Provide the [x, y] coordinate of the cell's center where the given text is located.  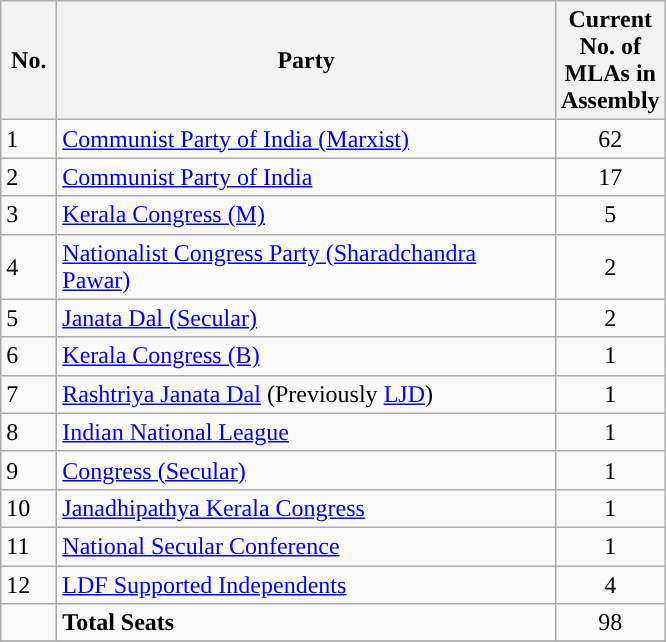
Congress (Secular) [306, 470]
Communist Party of India (Marxist) [306, 139]
National Secular Conference [306, 546]
9 [29, 470]
Current No. of MLAs in Assembly [610, 60]
Kerala Congress (M) [306, 215]
3 [29, 215]
Party [306, 60]
Communist Party of India [306, 177]
17 [610, 177]
No. [29, 60]
Rashtriya Janata Dal (Previously LJD) [306, 394]
12 [29, 585]
Total Seats [306, 623]
Indian National League [306, 432]
Kerala Congress (B) [306, 356]
11 [29, 546]
Janata Dal (Secular) [306, 318]
6 [29, 356]
7 [29, 394]
LDF Supported Independents [306, 585]
62 [610, 139]
Nationalist Congress Party (Sharadchandra Pawar) [306, 266]
8 [29, 432]
Janadhipathya Kerala Congress [306, 508]
10 [29, 508]
98 [610, 623]
